Provide the (X, Y) coordinate of the cell's center where the given text is located.  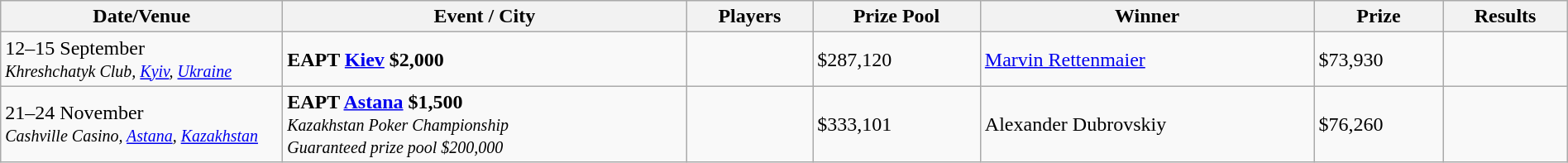
Prize (1379, 17)
$73,930 (1379, 60)
Winner (1147, 17)
Event / City (485, 17)
Results (1505, 17)
$333,101 (896, 124)
Alexander Dubrovskiy (1147, 124)
Date/Venue (142, 17)
Marvin Rettenmaier (1147, 60)
12–15 SeptemberKhreshchatyk Club, Kyiv, Ukraine (142, 60)
Players (749, 17)
Prize Pool (896, 17)
$76,260 (1379, 124)
$287,120 (896, 60)
21–24 NovemberCashville Casino, Astana, Kazakhstan (142, 124)
EAPT Kiev $2,000 (485, 60)
EAPT Astana $1,500Kazakhstan Poker ChampionshipGuaranteed prize pool $200,000 (485, 124)
